Return [X, Y] of the center of cell containing provided text 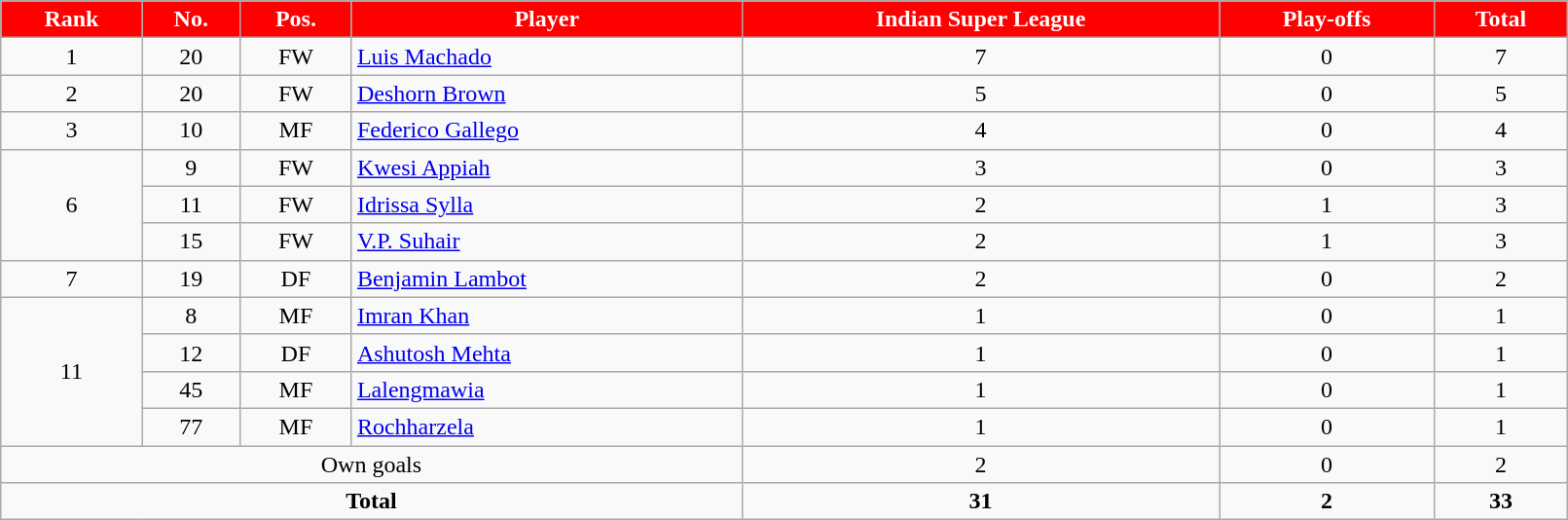
Idrissa Sylla [547, 204]
19 [191, 279]
12 [191, 353]
V.P. Suhair [547, 241]
6 [72, 204]
Luis Machado [547, 56]
Benjamin Lambot [547, 279]
Kwesi Appiah [547, 167]
Ashutosh Mehta [547, 353]
31 [981, 501]
8 [191, 316]
Own goals [372, 464]
Imran Khan [547, 316]
No. [191, 19]
Pos. [296, 19]
45 [191, 390]
33 [1501, 501]
Player [547, 19]
Rochharzela [547, 427]
77 [191, 427]
Play-offs [1327, 19]
Rank [72, 19]
Indian Super League [981, 19]
10 [191, 130]
Lalengmawia [547, 390]
9 [191, 167]
Federico Gallego [547, 130]
15 [191, 241]
Deshorn Brown [547, 93]
